From the cell containing the given text, extract its center point as [X, Y] coordinate. 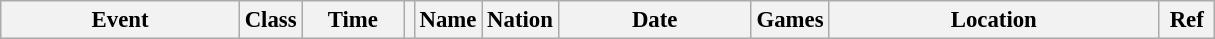
Games [790, 20]
Location [994, 20]
Class [270, 20]
Nation [520, 20]
Date [654, 20]
Name [448, 20]
Time [353, 20]
Ref [1187, 20]
Event [120, 20]
